Scan for the cell matching the given text and deliver its [X, Y] coordinate at center. 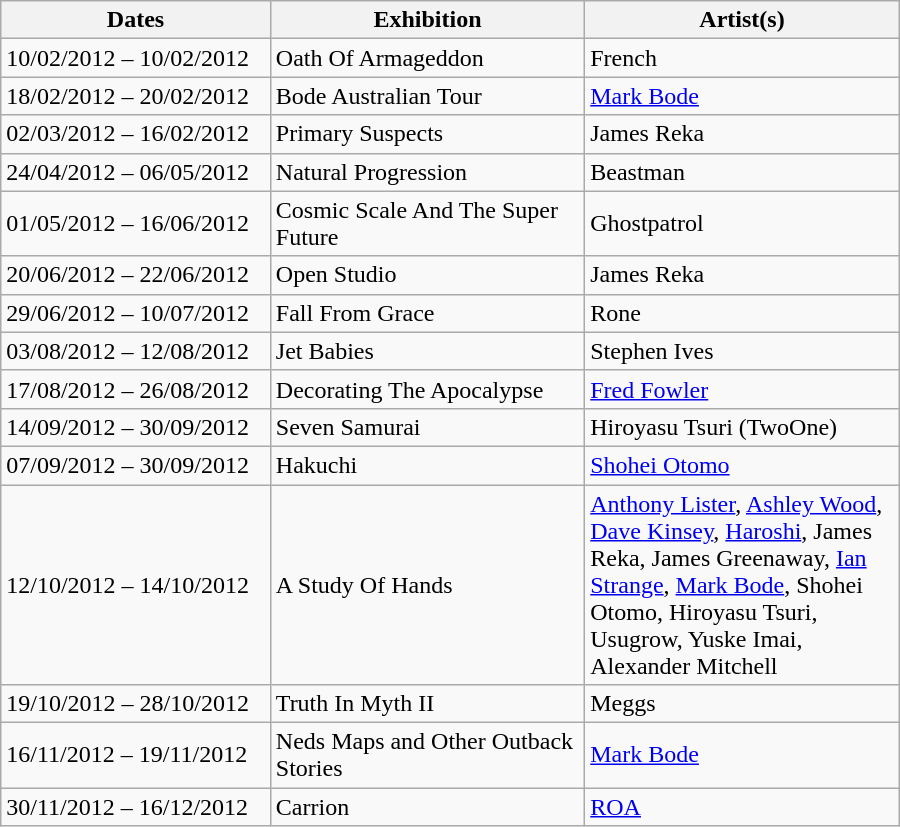
Beastman [742, 172]
Rone [742, 313]
03/08/2012 – 12/08/2012 [136, 351]
Exhibition [427, 20]
Stephen Ives [742, 351]
01/05/2012 – 16/06/2012 [136, 224]
29/06/2012 – 10/07/2012 [136, 313]
Fred Fowler [742, 389]
30/11/2012 – 16/12/2012 [136, 807]
A Study Of Hands [427, 584]
Natural Progression [427, 172]
Fall From Grace [427, 313]
Oath Of Armageddon [427, 58]
18/02/2012 – 20/02/2012 [136, 96]
Artist(s) [742, 20]
Decorating The Apocalypse [427, 389]
07/09/2012 – 30/09/2012 [136, 465]
10/02/2012 – 10/02/2012 [136, 58]
Primary Suspects [427, 134]
24/04/2012 – 06/05/2012 [136, 172]
16/11/2012 – 19/11/2012 [136, 756]
Carrion [427, 807]
20/06/2012 – 22/06/2012 [136, 275]
Dates [136, 20]
Truth In Myth II [427, 704]
02/03/2012 – 16/02/2012 [136, 134]
Jet Babies [427, 351]
14/09/2012 – 30/09/2012 [136, 427]
Hiroyasu Tsuri (TwoOne) [742, 427]
17/08/2012 – 26/08/2012 [136, 389]
Seven Samurai [427, 427]
19/10/2012 – 28/10/2012 [136, 704]
Open Studio [427, 275]
Bode Australian Tour [427, 96]
Cosmic Scale And The Super Future [427, 224]
Ghostpatrol [742, 224]
French [742, 58]
ROA [742, 807]
Neds Maps and Other Outback Stories [427, 756]
Meggs [742, 704]
12/10/2012 – 14/10/2012 [136, 584]
Hakuchi [427, 465]
Shohei Otomo [742, 465]
